Return the (x, y) coordinate for the center point of the cell that contains the specified text.  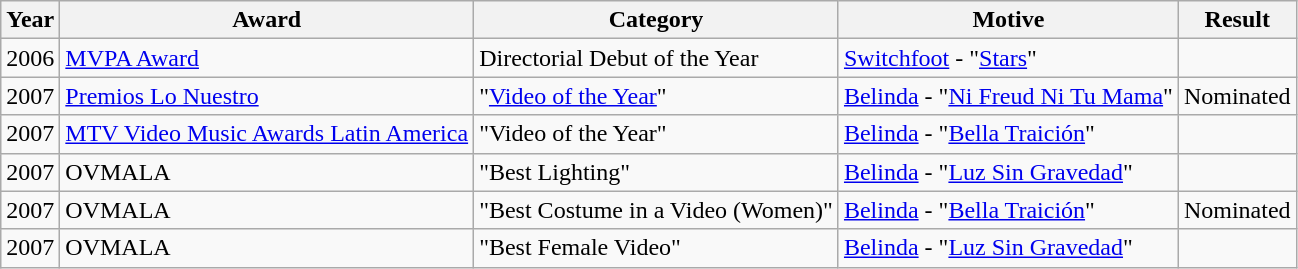
Premios Lo Nuestro (267, 96)
Result (1237, 20)
Award (267, 20)
Year (30, 20)
"Best Female Video" (656, 248)
Motive (1008, 20)
"Best Lighting" (656, 172)
MVPA Award (267, 58)
Switchfoot - "Stars" (1008, 58)
Belinda - "Ni Freud Ni Tu Mama" (1008, 96)
"Best Costume in a Video (Women)" (656, 210)
Category (656, 20)
Directorial Debut of the Year (656, 58)
MTV Video Music Awards Latin America (267, 134)
2006 (30, 58)
